Determine the [X, Y] coordinate at the center of the cell enclosing the given text.  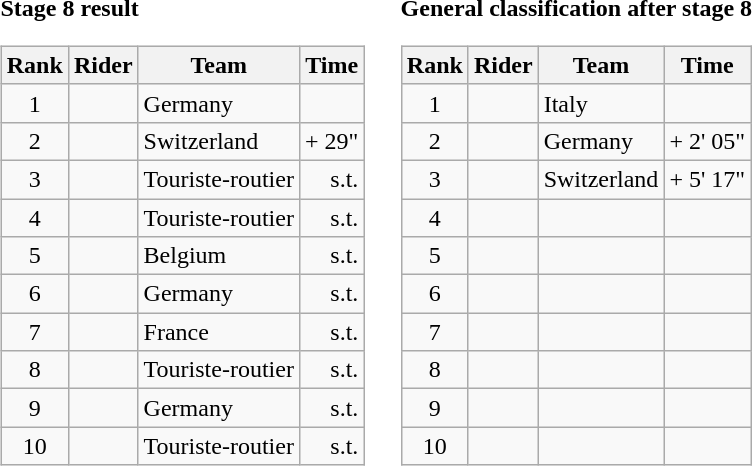
Italy [601, 103]
Belgium [218, 256]
+ 5' 17" [708, 179]
+ 2' 05" [708, 141]
+ 29" [331, 141]
France [218, 332]
